Pinpoint the cell where the given text exists, returning its (X, Y) midpoint coordinate. 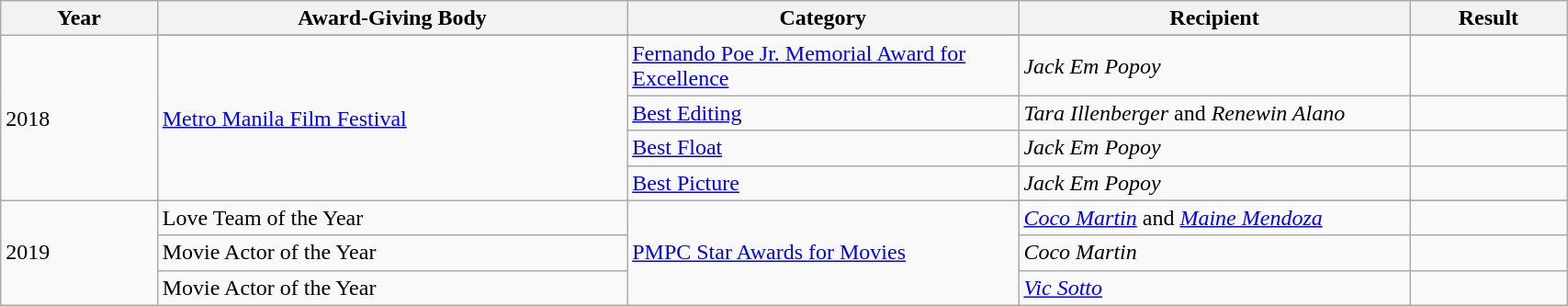
Vic Sotto (1214, 288)
Year (79, 18)
Award-Giving Body (391, 18)
Fernando Poe Jr. Memorial Award for Excellence (823, 66)
Coco Martin (1214, 253)
2018 (79, 118)
Best Editing (823, 113)
Tara Illenberger and Renewin Alano (1214, 113)
Coco Martin and Maine Mendoza (1214, 218)
Best Picture (823, 183)
PMPC Star Awards for Movies (823, 253)
Recipient (1214, 18)
Best Float (823, 148)
Category (823, 18)
Metro Manila Film Festival (391, 118)
Result (1488, 18)
2019 (79, 253)
Love Team of the Year (391, 218)
